Capture the cell that displays the provided text and extract its (x, y) central coordinate. 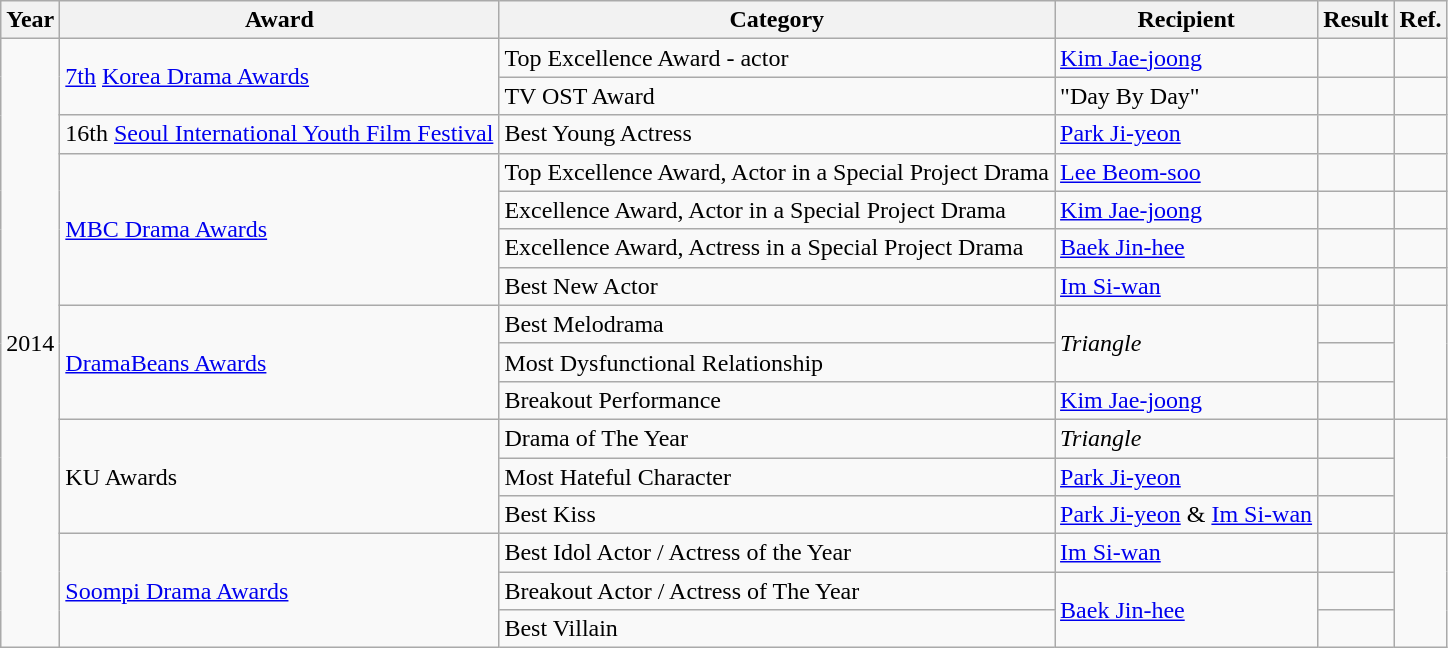
Recipient (1186, 20)
Excellence Award, Actress in a Special Project Drama (777, 248)
Excellence Award, Actor in a Special Project Drama (777, 210)
KU Awards (280, 476)
DramaBeans Awards (280, 362)
Result (1356, 20)
Best Melodrama (777, 324)
Ref. (1420, 20)
Drama of The Year (777, 438)
2014 (30, 344)
Top Excellence Award - actor (777, 58)
Best Idol Actor / Actress of the Year (777, 553)
Award (280, 20)
7th Korea Drama Awards (280, 77)
Soompi Drama Awards (280, 591)
MBC Drama Awards (280, 229)
Breakout Performance (777, 400)
Most Hateful Character (777, 477)
Top Excellence Award, Actor in a Special Project Drama (777, 172)
Park Ji-yeon & Im Si-wan (1186, 515)
Breakout Actor / Actress of The Year (777, 591)
"Day By Day" (1186, 96)
Best Villain (777, 629)
Category (777, 20)
Most Dysfunctional Relationship (777, 362)
Year (30, 20)
Best Kiss (777, 515)
16th Seoul International Youth Film Festival (280, 134)
TV OST Award (777, 96)
Best Young Actress (777, 134)
Lee Beom-soo (1186, 172)
Best New Actor (777, 286)
